Capture the cell that displays the provided text and extract its [X, Y] central coordinate. 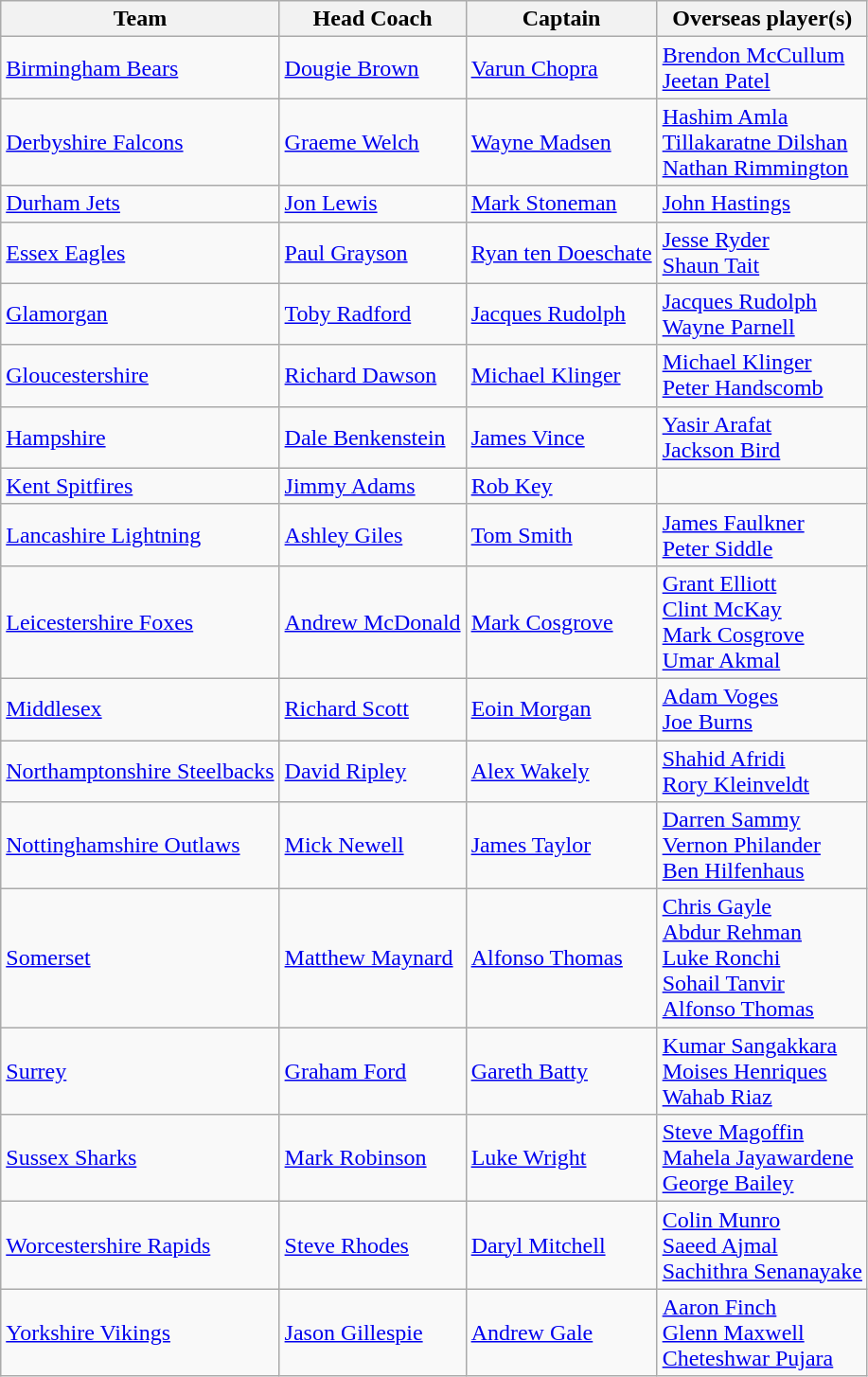
Mark Cosgrove [561, 621]
Andrew McDonald [373, 621]
Gareth Batty [561, 1071]
Daryl Mitchell [561, 1245]
Dougie Brown [373, 68]
Kumar Sangakkara Moises Henriques Wahab Riaz [762, 1071]
Essex Eagles [140, 252]
Jimmy Adams [373, 486]
Aaron Finch Glenn Maxwell Cheteshwar Pujara [762, 1332]
Adam Voges Joe Burns [762, 708]
Rob Key [561, 486]
Ryan ten Doeschate [561, 252]
Graham Ford [373, 1071]
Steve Magoffin Mahela Jayawardene George Bailey [762, 1158]
Derbyshire Falcons [140, 142]
James Taylor [561, 846]
James Vince [561, 438]
Richard Dawson [373, 375]
Captain [561, 19]
Glamorgan [140, 314]
Matthew Maynard [373, 958]
James Faulkner Peter Siddle [762, 534]
Chris Gayle Abdur Rehman Luke Ronchi Sohail Tanvir Alfonso Thomas [762, 958]
Colin Munro Saeed Ajmal Sachithra Senanayake [762, 1245]
Mark Robinson [373, 1158]
Brendon McCullum Jeetan Patel [762, 68]
Michael Klinger [561, 375]
David Ripley [373, 771]
Wayne Madsen [561, 142]
Steve Rhodes [373, 1245]
Somerset [140, 958]
Eoin Morgan [561, 708]
Jacques Rudolph Wayne Parnell [762, 314]
Overseas player(s) [762, 19]
Middlesex [140, 708]
Yasir Arafat Jackson Bird [762, 438]
Paul Grayson [373, 252]
Varun Chopra [561, 68]
Gloucestershire [140, 375]
Sussex Sharks [140, 1158]
Worcestershire Rapids [140, 1245]
Luke Wright [561, 1158]
Andrew Gale [561, 1332]
Mick Newell [373, 846]
Nottinghamshire Outlaws [140, 846]
Northamptonshire Steelbacks [140, 771]
Grant Elliott Clint McKay Mark Cosgrove Umar Akmal [762, 621]
Darren Sammy Vernon Philander Ben Hilfenhaus [762, 846]
Graeme Welch [373, 142]
Leicestershire Foxes [140, 621]
Head Coach [373, 19]
Lancashire Lightning [140, 534]
Birmingham Bears [140, 68]
Jacques Rudolph [561, 314]
Jesse Ryder Shaun Tait [762, 252]
Alex Wakely [561, 771]
Kent Spitfires [140, 486]
Jason Gillespie [373, 1332]
Tom Smith [561, 534]
Michael Klinger Peter Handscomb [762, 375]
Ashley Giles [373, 534]
Durham Jets [140, 204]
Jon Lewis [373, 204]
Shahid Afridi Rory Kleinveldt [762, 771]
Mark Stoneman [561, 204]
Team [140, 19]
Dale Benkenstein [373, 438]
Surrey [140, 1071]
Richard Scott [373, 708]
Toby Radford [373, 314]
Yorkshire Vikings [140, 1332]
Hampshire [140, 438]
John Hastings [762, 204]
Alfonso Thomas [561, 958]
Hashim Amla Tillakaratne Dilshan Nathan Rimmington [762, 142]
